Extract the [x, y] coordinate from the center of the cell holding the provided text.  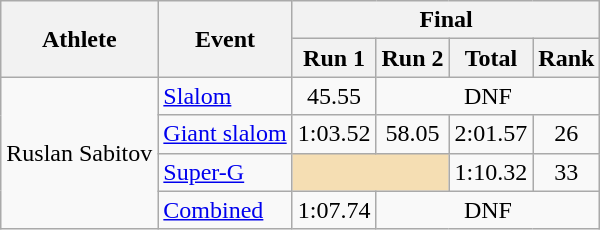
1:10.32 [491, 172]
2:01.57 [491, 134]
Final [446, 20]
Rank [566, 58]
1:07.74 [334, 210]
Run 2 [412, 58]
Ruslan Sabitov [80, 153]
Event [225, 39]
Athlete [80, 39]
Total [491, 58]
Super-G [225, 172]
Run 1 [334, 58]
Combined [225, 210]
58.05 [412, 134]
Slalom [225, 96]
26 [566, 134]
45.55 [334, 96]
1:03.52 [334, 134]
33 [566, 172]
Giant slalom [225, 134]
